From the cell containing the given text, extract its center point as (x, y) coordinate. 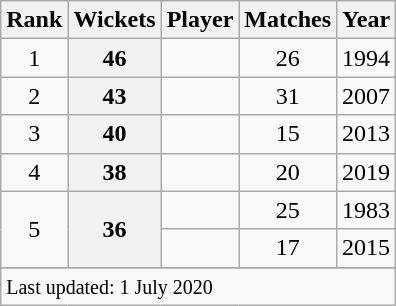
38 (114, 172)
46 (114, 58)
31 (288, 96)
26 (288, 58)
5 (34, 229)
43 (114, 96)
Last updated: 1 July 2020 (198, 286)
Player (200, 20)
1994 (366, 58)
2013 (366, 134)
2015 (366, 248)
3 (34, 134)
Year (366, 20)
Matches (288, 20)
Rank (34, 20)
1 (34, 58)
2 (34, 96)
40 (114, 134)
20 (288, 172)
2007 (366, 96)
4 (34, 172)
36 (114, 229)
2019 (366, 172)
Wickets (114, 20)
1983 (366, 210)
17 (288, 248)
25 (288, 210)
15 (288, 134)
